Return (x, y) of the center of cell containing provided text 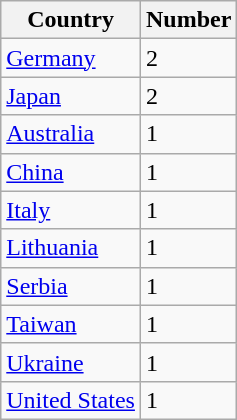
Italy (71, 210)
Country (71, 20)
China (71, 172)
United States (71, 400)
Germany (71, 58)
Number (188, 20)
Japan (71, 96)
Taiwan (71, 324)
Ukraine (71, 362)
Australia (71, 134)
Lithuania (71, 248)
Serbia (71, 286)
